Locate the cell with the specified text and output its [X, Y] center coordinate. 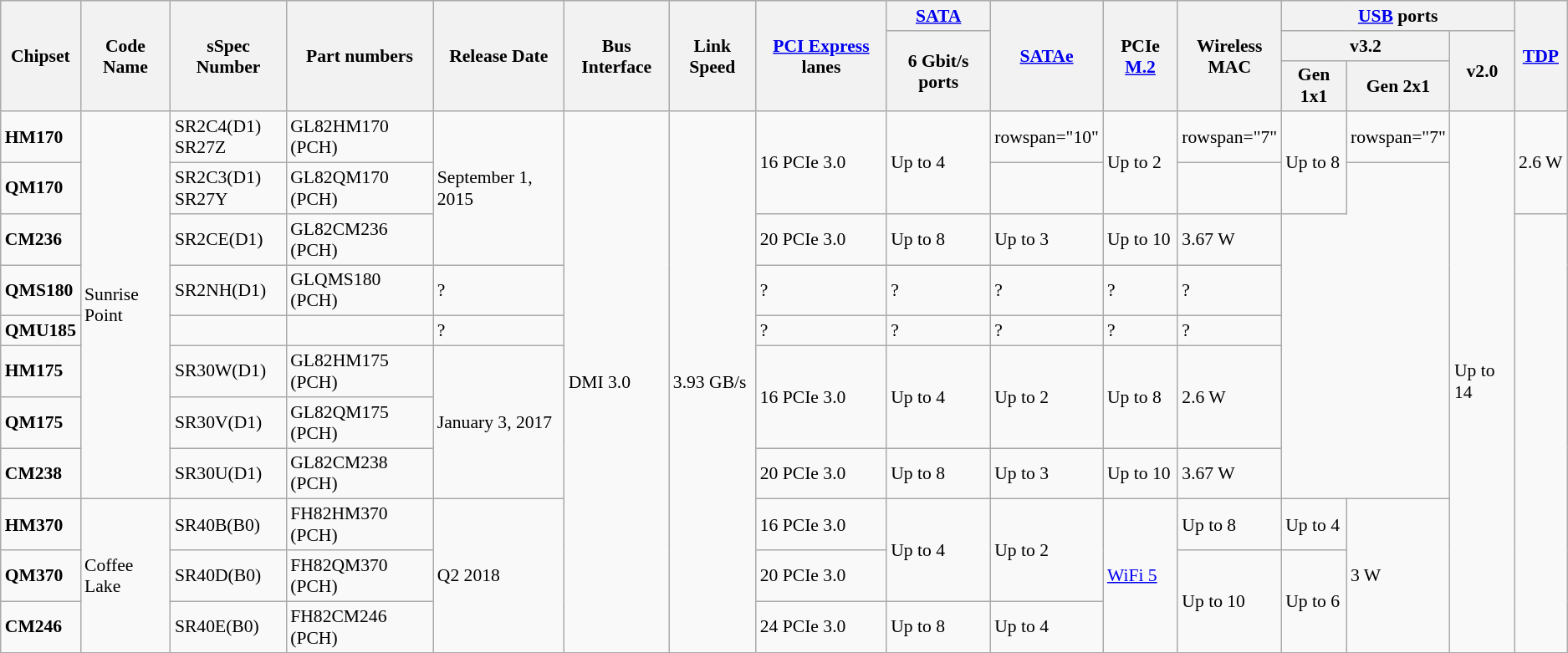
v2.0 [1482, 72]
SR30U(D1) [228, 473]
PCIe M.2 [1141, 56]
HM175 [40, 371]
QM175 [40, 423]
TDP [1540, 56]
WirelessMAC [1229, 56]
SR40E(B0) [228, 627]
SR40B(B0) [228, 525]
rowspan="10" [1047, 137]
GL82CM236 (PCH) [360, 239]
CM246 [40, 627]
3 W [1398, 575]
QMU185 [40, 331]
Bus Interface [617, 56]
DMI 3.0 [617, 383]
SR2C3(D1)SR27Y [228, 189]
GL82HM170 (PCH) [360, 137]
PCI Express lanes [821, 56]
SR30V(D1) [228, 423]
Coffee Lake [125, 575]
FH82QM370 (PCH) [360, 575]
3.93 GB/s [712, 383]
SR30W(D1) [228, 371]
HM170 [40, 137]
SunrisePoint [125, 306]
January 3, 2017 [498, 423]
v3.2 [1366, 46]
Up to 6 [1314, 601]
FH82CM246 (PCH) [360, 627]
GL82QM170 (PCH) [360, 189]
QM370 [40, 575]
24 PCIe 3.0 [821, 627]
Up to 14 [1482, 383]
USB ports [1398, 16]
HM370 [40, 525]
Part numbers [360, 56]
Q2 2018 [498, 575]
GL82HM175 (PCH) [360, 371]
QM170 [40, 189]
GLQMS180 (PCH) [360, 291]
sSpec Number [228, 56]
Link Speed [712, 56]
GL82CM238 (PCH) [360, 473]
SR2NH(D1) [228, 291]
WiFi 5 [1141, 575]
FH82HM370 (PCH) [360, 525]
SATAe [1047, 56]
CM238 [40, 473]
September 1, 2015 [498, 189]
Release Date [498, 56]
SATA [938, 16]
SR2C4(D1)SR27Z [228, 137]
Chipset [40, 56]
QMS180 [40, 291]
Code Name [125, 56]
SR2CE(D1) [228, 239]
SR40D(B0) [228, 575]
Gen 2x1 [1398, 85]
6 Gbit/s ports [938, 72]
GL82QM175 (PCH) [360, 423]
CM236 [40, 239]
Gen 1x1 [1314, 85]
